Provide the (X, Y) coordinate of the cell's center where the given text is located.  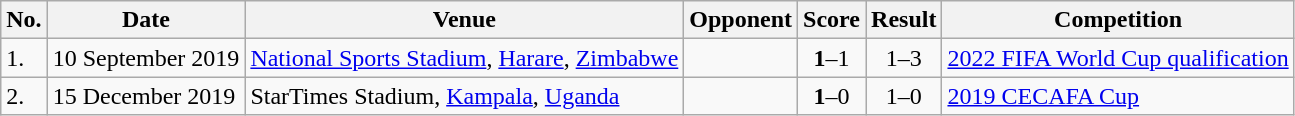
Result (904, 20)
StarTimes Stadium, Kampala, Uganda (464, 96)
Venue (464, 20)
Date (146, 20)
No. (24, 20)
2. (24, 96)
2019 CECAFA Cup (1118, 96)
1–3 (904, 58)
National Sports Stadium, Harare, Zimbabwe (464, 58)
Score (832, 20)
1–1 (832, 58)
Opponent (741, 20)
10 September 2019 (146, 58)
2022 FIFA World Cup qualification (1118, 58)
Competition (1118, 20)
15 December 2019 (146, 96)
1. (24, 58)
